Provide the [X, Y] coordinate of the cell's center where the given text is located.  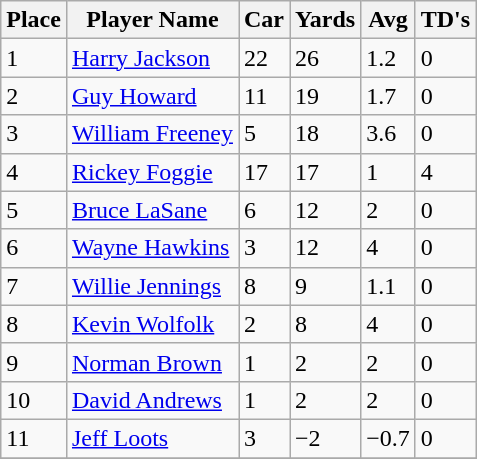
Kevin Wolfolk [152, 324]
Player Name [152, 20]
3.6 [388, 134]
TD's [445, 20]
Willie Jennings [152, 286]
1.2 [388, 58]
1.1 [388, 286]
19 [326, 96]
Jeff Loots [152, 438]
−2 [326, 438]
Wayne Hawkins [152, 248]
7 [34, 286]
−0.7 [388, 438]
18 [326, 134]
David Andrews [152, 400]
Bruce LaSane [152, 210]
Rickey Foggie [152, 172]
Guy Howard [152, 96]
Place [34, 20]
Harry Jackson [152, 58]
Norman Brown [152, 362]
26 [326, 58]
1.7 [388, 96]
William Freeney [152, 134]
Avg [388, 20]
10 [34, 400]
Car [264, 20]
Yards [326, 20]
22 [264, 58]
